Search for the cell housing the specified text and yield its (x, y) center coordinate. 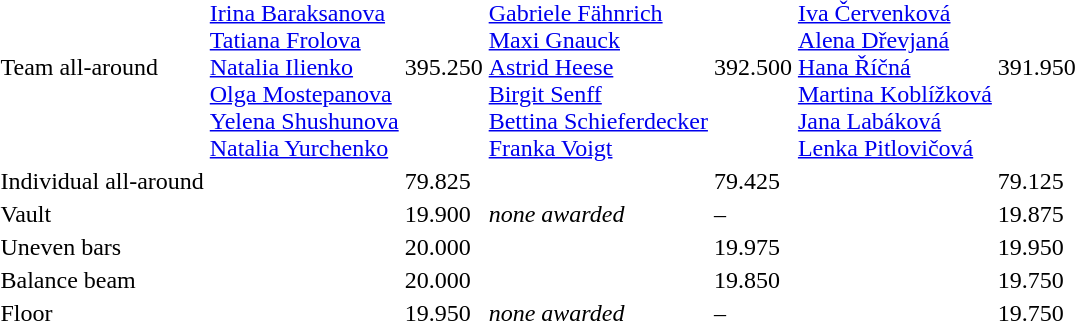
19.850 (752, 280)
19.900 (444, 214)
79.425 (752, 181)
– (752, 214)
79.825 (444, 181)
19.975 (752, 247)
none awarded (598, 214)
